For the text-containing cell, return its midpoint in (X, Y) coordinate format. 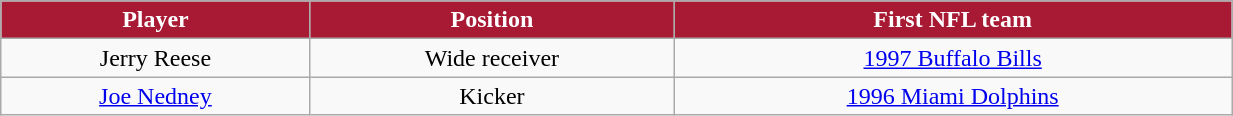
Player (156, 20)
1996 Miami Dolphins (953, 96)
First NFL team (953, 20)
Kicker (492, 96)
Wide receiver (492, 58)
1997 Buffalo Bills (953, 58)
Joe Nedney (156, 96)
Position (492, 20)
Jerry Reese (156, 58)
